Capture the cell that displays the provided text and extract its [X, Y] central coordinate. 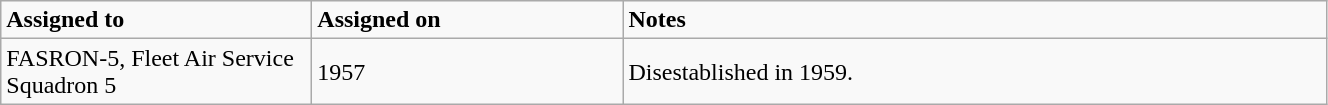
FASRON-5, Fleet Air Service Squadron 5 [156, 72]
Disestablished in 1959. [975, 72]
Assigned on [468, 20]
1957 [468, 72]
Assigned to [156, 20]
Notes [975, 20]
